Return (x, y) of the center of cell containing provided text 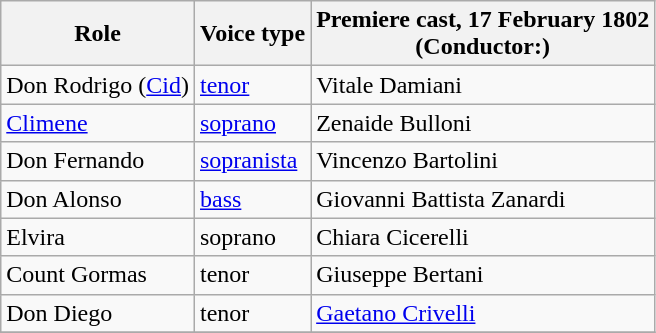
Premiere cast, 17 February 1802 (Conductor:) (483, 34)
Chiara Cicerelli (483, 237)
Climene (98, 123)
bass (252, 199)
Don Fernando (98, 161)
Giovanni Battista Zanardi (483, 199)
Vitale Damiani (483, 85)
Role (98, 34)
Gaetano Crivelli (483, 313)
Giuseppe Bertani (483, 275)
Don Alonso (98, 199)
Vincenzo Bartolini (483, 161)
Zenaide Bulloni (483, 123)
sopranista (252, 161)
Don Diego (98, 313)
Voice type (252, 34)
Don Rodrigo (Cid) (98, 85)
Count Gormas (98, 275)
Elvira (98, 237)
